Determine the [x, y] coordinate at the center of the cell enclosing the given text.  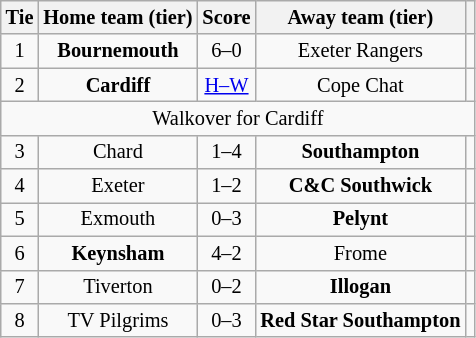
Chard [118, 152]
6–0 [226, 51]
TV Pilgrims [118, 320]
4 [20, 186]
Tiverton [118, 287]
1–4 [226, 152]
H–W [226, 85]
7 [20, 287]
1 [20, 51]
Cope Chat [360, 85]
Exeter [118, 186]
Illogan [360, 287]
Tie [20, 17]
C&C Southwick [360, 186]
2 [20, 85]
Frome [360, 253]
Bournemouth [118, 51]
Away team (tier) [360, 17]
Southampton [360, 152]
Exmouth [118, 219]
0–2 [226, 287]
Red Star Southampton [360, 320]
1–2 [226, 186]
Walkover for Cardiff [238, 118]
6 [20, 253]
Score [226, 17]
Pelynt [360, 219]
8 [20, 320]
Cardiff [118, 85]
5 [20, 219]
Keynsham [118, 253]
Home team (tier) [118, 17]
4–2 [226, 253]
Exeter Rangers [360, 51]
3 [20, 152]
